Scan for the cell matching the given text and deliver its (x, y) coordinate at center. 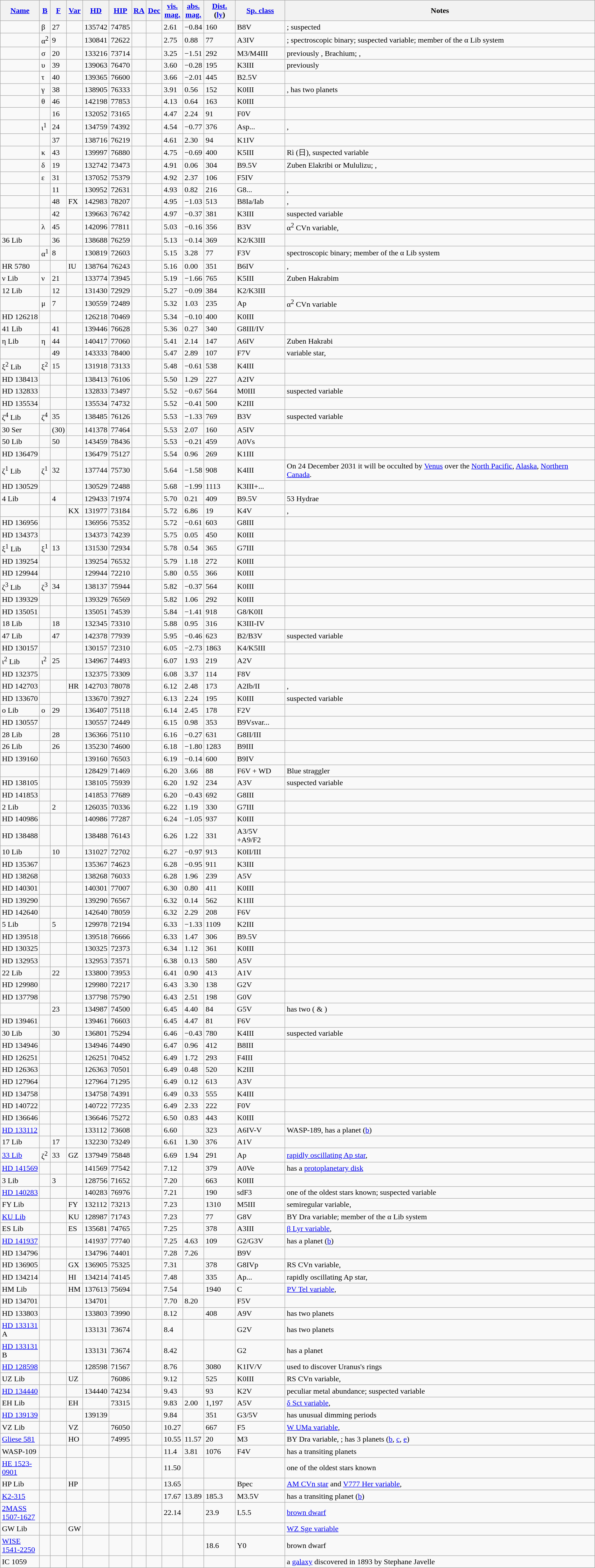
11.57 (193, 1439)
75939 (120, 783)
769 (219, 417)
5.95 (172, 636)
HD 129980 (20, 985)
−2.01 (193, 77)
5.15 (172, 253)
2.75 (172, 40)
134987 (96, 1009)
HD 130157 (20, 648)
127964 (96, 1081)
β Lyr variable, (440, 1229)
F4V (260, 1451)
has two ( & ) (440, 1009)
−0.27 (193, 735)
8.20 (193, 1301)
94 (219, 140)
a galaxy discovered in 1893 by Stephane Javelle (440, 1562)
235 (219, 304)
36 (58, 240)
77007 (120, 888)
F3V (260, 253)
1.22 (193, 835)
F (58, 11)
22 (58, 973)
4 Lib (20, 499)
445 (219, 77)
6.14 (172, 710)
HD 126218 (20, 317)
−0.41 (193, 403)
A3IV (260, 40)
1,197 (219, 1403)
−0.95 (193, 864)
6.30 (172, 888)
0.82 (193, 190)
0.83 (193, 1118)
1.94 (193, 1155)
−2.73 (193, 648)
λ (45, 227)
139461 (96, 1021)
G3/5V (260, 1415)
HD 137798 (20, 997)
HD 133803 (20, 1313)
G8II/III (260, 735)
53 Hydrae (440, 499)
72194 (120, 925)
26 Lib (20, 747)
WISE 1541-2250 (20, 1545)
HD 126363 (20, 1069)
−0.09 (193, 291)
ζ1 Lib (20, 470)
G8... (260, 190)
WASP-189, has a planet (b) (440, 1130)
Notes (440, 11)
6.47 (172, 1045)
227 (219, 379)
134701 (96, 1301)
138764 (96, 266)
−1.05 (193, 819)
47 Lib (20, 636)
137798 (96, 997)
13 (58, 548)
6.50 (172, 1118)
υ (45, 65)
has a transiting planet (b) (440, 1496)
previously (440, 65)
138413 (96, 379)
Y0 (260, 1545)
0.98 (193, 723)
142703 (96, 686)
7.70 (172, 1301)
106 (219, 178)
; spectroscopic binary; suspected variable; member of the α Lib system (440, 40)
spectroscopic binary; member of the α Lib system (440, 253)
EH (74, 1403)
F6V + WD (260, 771)
6.27 (172, 852)
B9V (260, 1253)
B8V (260, 27)
A9V (260, 1313)
75294 (120, 1033)
46 (58, 102)
72310 (120, 648)
10 Lib (20, 852)
134758 (96, 1094)
1283 (219, 747)
6.38 (172, 961)
72449 (120, 723)
330 (219, 807)
74234 (120, 1391)
ζ4 (45, 417)
has a planet (440, 1350)
HD 130557 (20, 723)
73497 (120, 391)
7.54 (172, 1289)
5.36 (172, 329)
A6IV (260, 341)
139365 (96, 77)
5.48 (172, 366)
73249 (120, 1142)
780 (219, 1033)
KX (74, 511)
71743 (120, 1217)
138268 (96, 876)
used to discover Uranus's rings (440, 1367)
HD 138413 (20, 379)
139139 (96, 1415)
33 (58, 1155)
5 Lib (20, 925)
75848 (120, 1155)
4.63 (193, 1241)
Sp. class (260, 11)
0.88 (193, 40)
70469 (120, 317)
43 (58, 152)
450 (219, 535)
459 (219, 442)
1.47 (193, 937)
75730 (120, 470)
G8/K0II (260, 612)
G2/G3V (260, 1241)
74732 (120, 403)
130559 (96, 304)
36 Lib (20, 240)
918 (219, 612)
12 Lib (20, 291)
5.03 (172, 227)
134440 (96, 1391)
5.13 (172, 240)
Var (74, 11)
HD 135534 (20, 403)
323 (219, 1130)
9.83 (172, 1403)
HD 136646 (20, 1118)
Asp... (260, 127)
semiregular variable, (440, 1205)
has a protoplanetary disk (440, 1168)
HD 140722 (20, 1106)
GZ (74, 1155)
408 (219, 1313)
On 24 December 2031 it will be occulted by Venus over the North Pacific, Alaska, Northern Canada. (440, 470)
76106 (120, 379)
2.51 (193, 997)
525 (219, 1379)
5.84 (172, 612)
HD 141937 (20, 1241)
−0.77 (193, 127)
HD 139518 (20, 937)
6.07 (172, 661)
74623 (120, 864)
HR 5780 (20, 266)
9 (58, 40)
ο (45, 710)
31 (58, 178)
135051 (96, 612)
7.12 (172, 1168)
409 (219, 499)
132953 (96, 961)
73310 (120, 624)
G2 (260, 1350)
331 (219, 835)
140722 (96, 1106)
0.05 (193, 535)
129978 (96, 925)
K2V (260, 1391)
70336 (120, 807)
76243 (120, 266)
0.80 (193, 888)
G8V (260, 1217)
142378 (96, 636)
34 (58, 586)
Zuben Hakrabim (440, 279)
−1.03 (193, 202)
K1IV (260, 140)
has unusual dimming periods (440, 1415)
72603 (120, 253)
ζ3 (45, 586)
ξ1 (45, 548)
6.60 (172, 1130)
4.93 (172, 190)
77060 (120, 341)
6.08 (172, 674)
39 (58, 65)
GW (74, 1529)
ES Lib (20, 1229)
138688 (96, 240)
2.45 (193, 710)
142640 (96, 912)
72489 (120, 304)
139063 (96, 65)
M3 (260, 1439)
136646 (96, 1118)
411 (219, 888)
HD 139461 (20, 1021)
ε (45, 178)
ξ1 Lib (20, 548)
130952 (96, 190)
4.61 (172, 140)
6.86 (193, 511)
136905 (96, 1265)
71295 (120, 1081)
140301 (96, 888)
variable star, (440, 353)
HD 139139 (20, 1415)
6.22 (172, 807)
73608 (120, 1130)
1.12 (193, 949)
RA (139, 11)
2.30 (193, 140)
91 (219, 114)
369 (219, 240)
73714 (120, 53)
140283 (96, 1193)
72702 (120, 852)
1.92 (193, 783)
76569 (120, 600)
133112 (96, 1130)
5.54 (172, 454)
2.00 (193, 1403)
135681 (96, 1229)
VZ Lib (20, 1427)
one of the oldest stars known (440, 1468)
3.81 (193, 1451)
HD 139254 (20, 561)
135367 (96, 864)
139997 (96, 152)
135742 (96, 27)
HIP (120, 11)
88 (219, 771)
HD 134214 (20, 1277)
142983 (96, 202)
, has two planets (440, 90)
73945 (120, 279)
5.32 (172, 304)
1863 (219, 648)
4.92 (172, 178)
74401 (120, 1253)
4.97 (172, 214)
KU Lib (20, 1217)
has a planet (b) (440, 1241)
129944 (96, 573)
520 (219, 1069)
600 (219, 759)
4.40 (193, 1009)
HD 129944 (20, 573)
356 (219, 227)
0.13 (193, 961)
−1.41 (193, 612)
139446 (96, 329)
78207 (120, 202)
71469 (120, 771)
136956 (96, 523)
18 (58, 624)
BY Dra variable; member of the α Lib system (440, 1217)
513 (219, 202)
30 Ser (20, 430)
78436 (120, 442)
74785 (120, 27)
HD 139160 (20, 759)
6.15 (172, 723)
13.65 (172, 1484)
74391 (120, 1094)
2.61 (172, 27)
HM (74, 1289)
143459 (96, 442)
one of the oldest stars known; suspected variable (440, 1193)
142198 (96, 102)
M3/M4III (260, 53)
137744 (96, 470)
−0.97 (193, 852)
HP Lib (20, 1484)
2.29 (193, 912)
138137 (96, 586)
3.60 (172, 65)
692 (219, 795)
663 (219, 1180)
913 (219, 852)
5.75 (172, 535)
HR (74, 686)
−0.84 (193, 27)
75325 (120, 1265)
73927 (120, 698)
A3/5V +A9/F2 (260, 835)
1.06 (193, 600)
8.4 (172, 1329)
379 (219, 1168)
Bpec (260, 1484)
σ (45, 53)
293 (219, 1057)
B9III (260, 747)
1.19 (193, 807)
ξ2 Lib (20, 366)
74500 (120, 1009)
143333 (96, 353)
5.34 (172, 317)
6.69 (172, 1155)
1.96 (193, 876)
W UMa variable, (440, 1427)
133803 (96, 1313)
0.14 (193, 900)
ξ2 (45, 366)
75790 (120, 997)
0.64 (193, 102)
(30) (58, 430)
141569 (96, 1168)
413 (219, 973)
HD 138268 (20, 876)
B8Ia/Iab (260, 202)
77939 (120, 636)
72622 (120, 40)
140417 (96, 341)
HI (74, 1277)
76603 (120, 1021)
178 (219, 710)
49 (58, 353)
HD 132833 (20, 391)
41 Lib (20, 329)
7.20 (172, 1180)
142096 (96, 227)
HD 133131 B (20, 1350)
128987 (96, 1217)
134373 (96, 535)
0.55 (193, 573)
6.05 (172, 648)
A2Ib/II (260, 686)
FY (74, 1205)
L5.5 (260, 1512)
269 (219, 454)
72210 (120, 573)
16 (58, 114)
−1.51 (193, 53)
ζ3 Lib (20, 586)
8.42 (172, 1350)
τ (45, 77)
412 (219, 1045)
76219 (120, 140)
50 Lib (20, 442)
0.48 (193, 1069)
7.26 (193, 1253)
129433 (96, 499)
1113 (219, 487)
139518 (96, 937)
147 (219, 341)
12 (58, 291)
C (260, 1289)
BY Dra variable, ; has 3 planets (b, c, e) (440, 1439)
73165 (120, 114)
71974 (120, 499)
HD 130325 (20, 949)
HD 126251 (20, 1057)
6.41 (172, 973)
Zuben Hakrabi (440, 341)
Rì (日), suspected variable (440, 152)
73473 (120, 165)
α2 CVn variable, (440, 227)
114 (219, 674)
76126 (120, 417)
WZ Sge variable (440, 1529)
Dist. (ly) (219, 11)
B2.5V (260, 77)
B9IV (260, 759)
77740 (120, 1241)
28 Lib (20, 735)
75272 (120, 1118)
FY Lib (20, 1205)
11 (58, 190)
Ap... (260, 1277)
136479 (96, 454)
ζ1 (45, 470)
HD (96, 11)
126363 (96, 1069)
340 (219, 329)
HD 139290 (20, 900)
K4/K5III (260, 648)
A0Vs (260, 442)
K2-315 (20, 1496)
163 (219, 102)
1.18 (193, 561)
8.12 (172, 1313)
sdF3 (260, 1193)
HD 142640 (20, 912)
75118 (120, 710)
AM CVn star and V777 Her variable, (440, 1484)
44 (58, 341)
72631 (120, 190)
G8III/IV (260, 329)
A5IV (260, 430)
18 Lib (20, 624)
138 (219, 985)
5.79 (172, 561)
ν (45, 279)
443 (219, 1118)
G0V (260, 997)
HD 138105 (20, 783)
HD 132375 (20, 674)
555 (219, 1094)
HD 141853 (20, 795)
126035 (96, 807)
−0.46 (193, 636)
38 (58, 90)
30 (58, 1033)
75110 (120, 735)
128429 (96, 771)
HD 134440 (20, 1391)
306 (219, 937)
2.14 (193, 341)
74392 (120, 127)
132112 (96, 1205)
κ (45, 152)
6.19 (172, 759)
10 (58, 852)
33 Lib (20, 1155)
130325 (96, 949)
HD 128598 (20, 1367)
132742 (96, 165)
F2V (260, 710)
4.91 (172, 165)
76976 (120, 1193)
−1.99 (193, 487)
138905 (96, 90)
291 (219, 1155)
219 (219, 661)
4 (58, 499)
9.84 (172, 1415)
78078 (120, 686)
76742 (120, 214)
13.89 (193, 1496)
107 (219, 353)
70452 (120, 1057)
6.12 (172, 686)
93 (219, 1391)
2.48 (193, 686)
73309 (120, 674)
A6IV-V (260, 1130)
41 (58, 329)
76567 (120, 900)
ζ2 (45, 1155)
47 (58, 636)
1.93 (193, 661)
76259 (120, 240)
VZ (74, 1427)
5.16 (172, 266)
73953 (120, 973)
HO (74, 1439)
5.50 (172, 379)
−0.21 (193, 442)
141937 (96, 1241)
F5IV (260, 178)
72934 (120, 548)
77689 (120, 795)
HD 133670 (20, 698)
141378 (96, 430)
316 (219, 624)
23.9 (219, 1512)
135534 (96, 403)
198 (219, 997)
74239 (120, 535)
73184 (120, 511)
75379 (120, 178)
17.67 (172, 1496)
138105 (96, 783)
−0.16 (193, 227)
FX (74, 202)
θ (45, 102)
β (45, 27)
136407 (96, 710)
HD 135367 (20, 864)
42 (58, 214)
133800 (96, 973)
Zuben Elakribi or Mululizu; , (440, 165)
937 (219, 819)
2.89 (193, 353)
138716 (96, 140)
185.3 (219, 1496)
5.41 (172, 341)
129980 (96, 985)
17 Lib (20, 1142)
Dec (154, 11)
5 (58, 925)
G8IVp (260, 1265)
UZ (74, 1379)
B8III (260, 1045)
22.14 (172, 1512)
F8V (260, 674)
4.54 (172, 127)
73571 (120, 961)
136801 (96, 1033)
72217 (120, 985)
76532 (120, 561)
3.28 (193, 253)
4.13 (172, 102)
23 (58, 1009)
765 (219, 279)
abs.mag. (193, 11)
15 (58, 366)
74145 (120, 1277)
131027 (96, 852)
133670 (96, 698)
0.06 (193, 165)
ζ4 Lib (20, 417)
μ (45, 304)
M5III (260, 1205)
130157 (96, 648)
74995 (120, 1439)
HD 136479 (20, 454)
7.48 (172, 1277)
77811 (120, 227)
4.95 (172, 202)
365 (219, 548)
−1.58 (193, 470)
77235 (120, 1106)
7.28 (172, 1253)
216 (219, 190)
0.33 (193, 1094)
134759 (96, 127)
131977 (96, 511)
6.13 (172, 698)
α2 (45, 40)
208 (219, 912)
141853 (96, 795)
ι1 (45, 127)
HD 134701 (20, 1301)
PV Tel variable, (440, 1289)
130819 (96, 253)
140986 (96, 819)
24 (58, 127)
α2 CVn variable (440, 304)
η Lib (20, 341)
A3III (260, 1229)
1.29 (193, 379)
4.75 (172, 152)
M0III (260, 391)
6.61 (172, 1142)
F5 (260, 1427)
126251 (96, 1057)
384 (219, 291)
361 (219, 949)
1.30 (193, 1142)
KU (74, 1217)
76033 (120, 876)
A0Ve (260, 1168)
ι2 Lib (20, 661)
139329 (96, 600)
911 (219, 864)
6.26 (172, 835)
previously , Brachium; , (440, 53)
37 (58, 140)
132230 (96, 1142)
32 (58, 470)
GW Lib (20, 1529)
74493 (120, 661)
9.12 (172, 1379)
0.00 (193, 266)
76628 (120, 329)
HD 134373 (20, 535)
K3III+... (260, 487)
F7V (260, 353)
has a transiting planets (440, 1451)
η (45, 341)
109 (219, 1241)
22 Lib (20, 973)
132345 (96, 624)
45 (58, 227)
77542 (120, 1168)
139663 (96, 214)
6.18 (172, 747)
35 (58, 417)
11.50 (172, 1468)
25 (58, 661)
B (45, 11)
76086 (120, 1379)
HD 132953 (20, 961)
γ (45, 90)
HM Lib (20, 1289)
ο Lib (20, 710)
6.46 (172, 1033)
9.43 (172, 1391)
B2/B3V (260, 636)
A2IV (260, 379)
173 (219, 686)
562 (219, 900)
190 (219, 1193)
538 (219, 366)
74539 (120, 612)
134946 (96, 1045)
29 (58, 710)
vis.mag. (172, 11)
76470 (120, 65)
137052 (96, 178)
78059 (120, 912)
222 (219, 1106)
366 (219, 573)
2 (58, 807)
; suspected (440, 27)
73315 (120, 1403)
623 (219, 636)
73133 (120, 366)
139160 (96, 759)
667 (219, 1427)
138488 (96, 835)
137613 (96, 1289)
135230 (96, 747)
580 (219, 961)
−0.69 (193, 152)
908 (219, 470)
335 (219, 1277)
IC 1059 (20, 1562)
234 (219, 783)
8.76 (172, 1367)
UZ Lib (20, 1379)
K1IV/V (260, 1367)
HD 134796 (20, 1253)
1310 (219, 1205)
77464 (120, 430)
75694 (120, 1289)
5.80 (172, 573)
381 (219, 214)
δ Sct variable, (440, 1403)
304 (219, 165)
0.54 (193, 548)
631 (219, 735)
HD 141569 (20, 1168)
2MASS 1507-1627 (20, 1512)
5.78 (172, 548)
GX (74, 1265)
HD 139329 (20, 600)
272 (219, 561)
603 (219, 523)
128756 (96, 1180)
HD 133112 (20, 1130)
A2V (260, 661)
−1.80 (193, 747)
81 (219, 1021)
77287 (120, 819)
5.47 (172, 353)
HD 134758 (20, 1094)
18.6 (219, 1545)
1109 (219, 925)
76143 (120, 835)
76880 (120, 152)
3 Lib (20, 1180)
126218 (96, 317)
0.90 (193, 973)
76666 (120, 937)
131918 (96, 366)
3.25 (172, 53)
500 (219, 403)
K0II/III (260, 852)
5.70 (172, 499)
WASP-109 (20, 1451)
130529 (96, 487)
134796 (96, 1253)
0.12 (193, 1081)
5.64 (172, 470)
132833 (96, 391)
IU (74, 266)
HD 135051 (20, 612)
Gliese 581 (20, 1439)
133774 (96, 279)
613 (219, 1081)
71567 (120, 1367)
6.24 (172, 819)
75944 (120, 586)
77853 (120, 102)
72929 (120, 291)
ι2 (45, 661)
40 (58, 77)
70501 (120, 1069)
ES (74, 1229)
30 Lib (20, 1033)
131530 (96, 548)
−0.67 (193, 391)
HE 1523-0901 (20, 1468)
F5V (260, 1301)
1.72 (193, 1057)
78400 (120, 353)
HD 140986 (20, 819)
26 (58, 747)
α1 (45, 253)
28 (58, 735)
76333 (120, 90)
3.91 (172, 90)
ν Lib (20, 279)
139290 (96, 900)
Name (20, 11)
76503 (120, 759)
5.88 (172, 624)
73213 (120, 1205)
δ (45, 165)
K4V (260, 511)
HP (74, 1484)
152 (219, 90)
HD 142703 (20, 686)
B6IV (260, 266)
130841 (96, 40)
138485 (96, 417)
76600 (120, 77)
6.34 (172, 949)
132375 (96, 674)
73990 (120, 1313)
3.30 (193, 985)
7.31 (172, 1265)
137949 (96, 1155)
130557 (96, 723)
1.03 (193, 304)
27 (58, 27)
HD 140301 (20, 888)
1076 (219, 1451)
76050 (120, 1427)
74600 (120, 747)
133216 (96, 53)
50 (58, 442)
48 (58, 202)
−0.10 (193, 317)
2 Lib (20, 807)
−0.28 (193, 65)
136366 (96, 735)
134967 (96, 661)
239 (219, 876)
HD 140283 (20, 1193)
5.68 (172, 487)
K3III-IV (260, 624)
2.33 (193, 1106)
5.19 (172, 279)
Blue straggler (440, 771)
0.21 (193, 499)
128598 (96, 1367)
−1.66 (193, 279)
5.27 (172, 291)
72373 (120, 949)
3.37 (193, 674)
17 (58, 1142)
21 (58, 279)
peculiar metal abundance; suspected variable (440, 1391)
0.27 (193, 329)
2.07 (193, 430)
84 (219, 1009)
0.95 (193, 624)
75352 (120, 523)
HD 136956 (20, 523)
HD 136905 (20, 1265)
7.21 (172, 1193)
131430 (96, 291)
75127 (120, 454)
F4III (260, 1057)
132052 (96, 114)
71652 (120, 1180)
3 (58, 1180)
1940 (219, 1289)
2.37 (193, 178)
6.16 (172, 735)
72488 (120, 487)
B9Vsvar... (260, 723)
HD 134946 (20, 1045)
0.56 (193, 90)
10.27 (172, 1427)
10.55 (172, 1439)
M3.5V (260, 1496)
74490 (120, 1045)
HD 138488 (20, 835)
3080 (219, 1367)
8 (58, 253)
139254 (96, 561)
HD 130529 (20, 487)
74765 (120, 1229)
134214 (96, 1277)
G5V (260, 1009)
353 (219, 723)
EH Lib (20, 1403)
7 (58, 304)
HD 127964 (20, 1081)
HD 133131 A (20, 1329)
11.4 (172, 1451)
